Locate the cell with the specified text and output its (x, y) center coordinate. 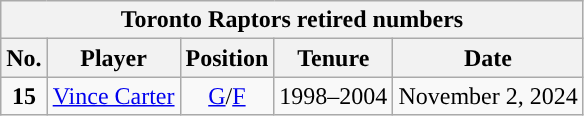
1998–2004 (334, 96)
Player (114, 58)
G/F (227, 96)
Position (227, 58)
No. (24, 58)
Toronto Raptors retired numbers (292, 20)
Vince Carter (114, 96)
November 2, 2024 (488, 96)
15 (24, 96)
Date (488, 58)
Tenure (334, 58)
